For the text-containing cell, return its midpoint in (X, Y) coordinate format. 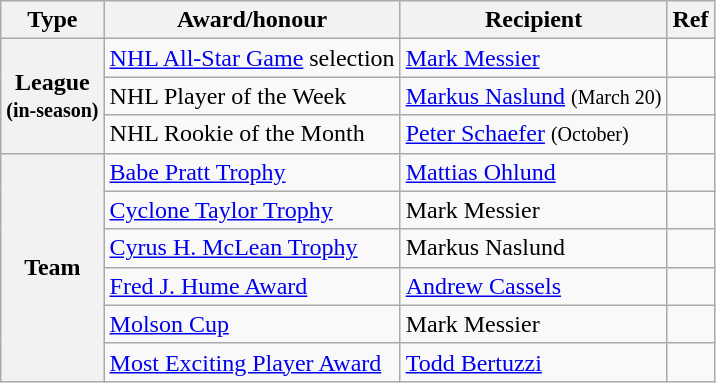
Most Exciting Player Award (252, 362)
Markus Naslund (March 20) (534, 96)
Andrew Cassels (534, 286)
League(in-season) (52, 96)
NHL Player of the Week (252, 96)
Babe Pratt Trophy (252, 172)
Mattias Ohlund (534, 172)
Cyclone Taylor Trophy (252, 210)
Type (52, 20)
Team (52, 267)
Markus Naslund (534, 248)
Cyrus H. McLean Trophy (252, 248)
Ref (690, 20)
Todd Bertuzzi (534, 362)
Award/honour (252, 20)
Fred J. Hume Award (252, 286)
Recipient (534, 20)
Molson Cup (252, 324)
NHL Rookie of the Month (252, 134)
Peter Schaefer (October) (534, 134)
NHL All-Star Game selection (252, 58)
